Search for the cell housing the specified text and yield its [x, y] center coordinate. 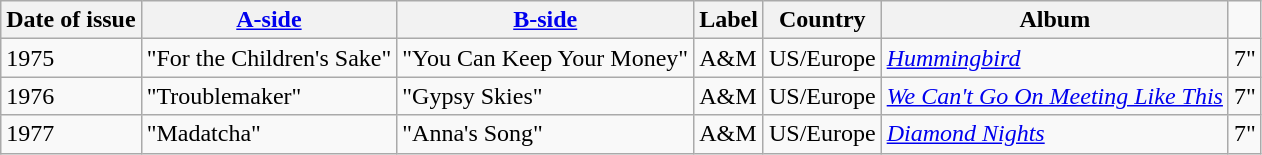
Hummingbird [1054, 58]
"Troublemaker" [269, 96]
Album [1054, 20]
"For the Children's Sake" [269, 58]
"Anna's Song" [546, 134]
We Can't Go On Meeting Like This [1054, 96]
A-side [269, 20]
Country [822, 20]
Label [729, 20]
B-side [546, 20]
"Gypsy Skies" [546, 96]
"You Can Keep Your Money" [546, 58]
Date of issue [71, 20]
"Madatcha" [269, 134]
1977 [71, 134]
1976 [71, 96]
1975 [71, 58]
Diamond Nights [1054, 134]
